Scan for the cell matching the given text and deliver its (x, y) coordinate at center. 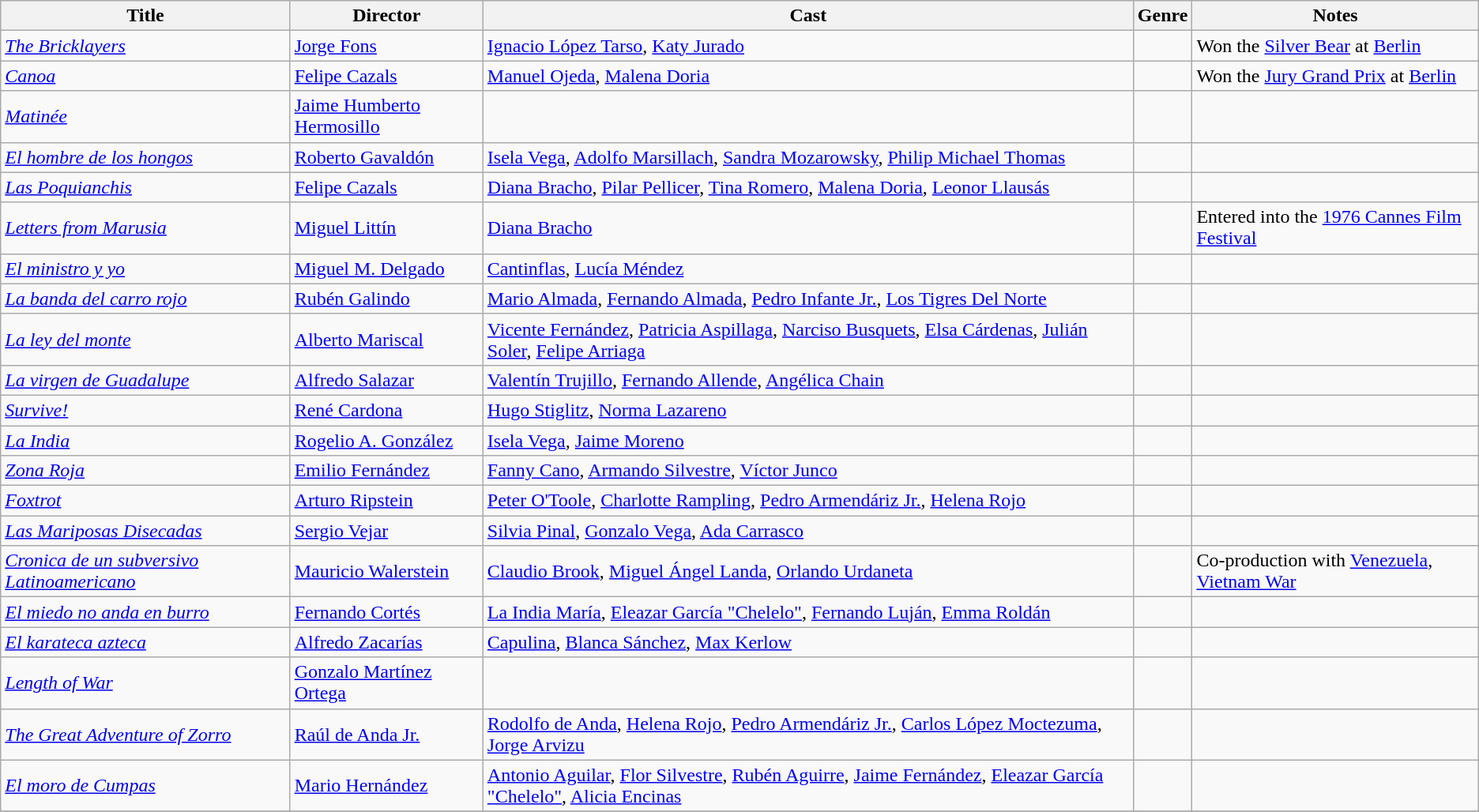
Silvia Pinal, Gonzalo Vega, Ada Carrasco (807, 531)
Cronica de un subversivo Latinoamericano (145, 572)
Foxtrot (145, 501)
Won the Jury Grand Prix at Berlin (1335, 76)
Claudio Brook, Miguel Ángel Landa, Orlando Urdaneta (807, 572)
Notes (1335, 16)
Alberto Mariscal (386, 340)
Ignacio López Tarso, Katy Jurado (807, 46)
Miguel Littín (386, 227)
Jaime Humberto Hermosillo (386, 117)
Canoa (145, 76)
Alfredo Zacarías (386, 642)
La virgen de Guadalupe (145, 380)
Rogelio A. González (386, 440)
Cast (807, 16)
Entered into the 1976 Cannes Film Festival (1335, 227)
Miguel M. Delgado (386, 269)
Sergio Vejar (386, 531)
Las Poquianchis (145, 187)
El miedo no anda en burro (145, 612)
El karateca azteca (145, 642)
Rodolfo de Anda, Helena Rojo, Pedro Armendáriz Jr., Carlos López Moctezuma, Jorge Arvizu (807, 735)
Genre (1163, 16)
Survive! (145, 410)
Director (386, 16)
Won the Silver Bear at Berlin (1335, 46)
Valentín Trujillo, Fernando Allende, Angélica Chain (807, 380)
Alfredo Salazar (386, 380)
Cantinflas, Lucía Méndez (807, 269)
Roberto Gavaldón (386, 157)
Length of War (145, 682)
La ley del monte (145, 340)
El ministro y yo (145, 269)
The Bricklayers (145, 46)
Diana Bracho (807, 227)
Capulina, Blanca Sánchez, Max Kerlow (807, 642)
Rubén Galindo (386, 299)
Gonzalo Martínez Ortega (386, 682)
Matinée (145, 117)
La banda del carro rojo (145, 299)
Vicente Fernández, Patricia Aspillaga, Narciso Busquets, Elsa Cárdenas, Julián Soler, Felipe Arriaga (807, 340)
Co-production with Venezuela, Vietnam War (1335, 572)
Peter O'Toole, Charlotte Rampling, Pedro Armendáriz Jr., Helena Rojo (807, 501)
El moro de Cumpas (145, 785)
Fernando Cortés (386, 612)
El hombre de los hongos (145, 157)
The Great Adventure of Zorro (145, 735)
Mario Hernández (386, 785)
Fanny Cano, Armando Silvestre, Víctor Junco (807, 471)
Diana Bracho, Pilar Pellicer, Tina Romero, Malena Doria, Leonor Llausás (807, 187)
Arturo Ripstein (386, 501)
Manuel Ojeda, Malena Doria (807, 76)
Jorge Fons (386, 46)
Isela Vega, Jaime Moreno (807, 440)
René Cardona (386, 410)
Las Mariposas Disecadas (145, 531)
Raúl de Anda Jr. (386, 735)
Hugo Stiglitz, Norma Lazareno (807, 410)
Mauricio Walerstein (386, 572)
Antonio Aguilar, Flor Silvestre, Rubén Aguirre, Jaime Fernández, Eleazar García "Chelelo", Alicia Encinas (807, 785)
Letters from Marusia (145, 227)
Emilio Fernández (386, 471)
Isela Vega, Adolfo Marsillach, Sandra Mozarowsky, Philip Michael Thomas (807, 157)
Title (145, 16)
La India (145, 440)
Zona Roja (145, 471)
Mario Almada, Fernando Almada, Pedro Infante Jr., Los Tigres Del Norte (807, 299)
La India María, Eleazar García "Chelelo", Fernando Luján, Emma Roldán (807, 612)
